Determine the [x, y] coordinate at the center of the cell enclosing the given text.  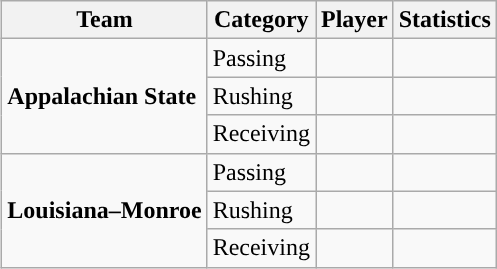
Appalachian State [104, 96]
Team [104, 20]
Category [261, 20]
Statistics [444, 20]
Player [355, 20]
Louisiana–Monroe [104, 210]
